Determine the [X, Y] coordinate at the center of the cell enclosing the given text.  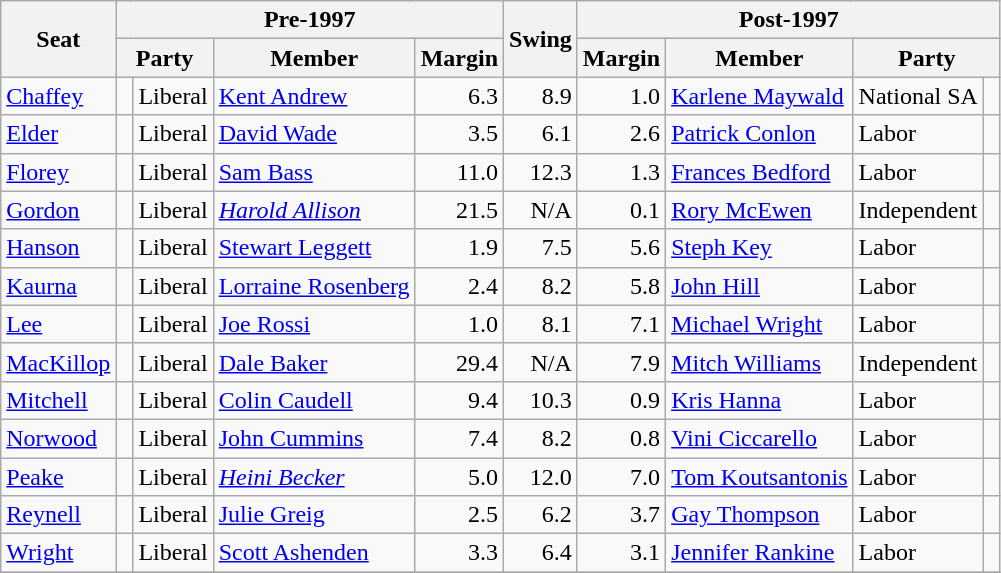
David Wade [314, 134]
Tom Koutsantonis [760, 477]
2.6 [621, 134]
Peake [58, 477]
Jennifer Rankine [760, 553]
0.1 [621, 210]
John Hill [760, 286]
9.4 [459, 400]
Gay Thompson [760, 515]
Vini Ciccarello [760, 438]
Frances Bedford [760, 172]
Post-1997 [788, 20]
6.4 [541, 553]
7.5 [541, 248]
Julie Greig [314, 515]
6.3 [459, 96]
Karlene Maywald [760, 96]
Pre-1997 [310, 20]
5.0 [459, 477]
7.0 [621, 477]
6.2 [541, 515]
Mitch Williams [760, 362]
Stewart Leggett [314, 248]
Hanson [58, 248]
Lorraine Rosenberg [314, 286]
Florey [58, 172]
Kent Andrew [314, 96]
Harold Allison [314, 210]
Sam Bass [314, 172]
Rory McEwen [760, 210]
Swing [541, 39]
2.4 [459, 286]
3.7 [621, 515]
6.1 [541, 134]
Wright [58, 553]
Dale Baker [314, 362]
Reynell [58, 515]
Elder [58, 134]
7.4 [459, 438]
Seat [58, 39]
National SA [918, 96]
12.3 [541, 172]
3.1 [621, 553]
1.9 [459, 248]
10.3 [541, 400]
Heini Becker [314, 477]
Mitchell [58, 400]
Steph Key [760, 248]
7.1 [621, 324]
8.9 [541, 96]
0.9 [621, 400]
Chaffey [58, 96]
Michael Wright [760, 324]
MacKillop [58, 362]
2.5 [459, 515]
5.8 [621, 286]
7.9 [621, 362]
29.4 [459, 362]
3.3 [459, 553]
1.3 [621, 172]
3.5 [459, 134]
Joe Rossi [314, 324]
Colin Caudell [314, 400]
Kris Hanna [760, 400]
12.0 [541, 477]
Patrick Conlon [760, 134]
11.0 [459, 172]
5.6 [621, 248]
21.5 [459, 210]
0.8 [621, 438]
Gordon [58, 210]
John Cummins [314, 438]
Kaurna [58, 286]
Norwood [58, 438]
Lee [58, 324]
Scott Ashenden [314, 553]
8.1 [541, 324]
